Search for the cell housing the specified text and yield its [X, Y] center coordinate. 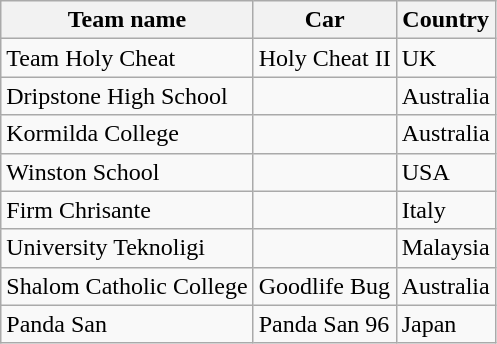
Team Holy Cheat [127, 58]
Kormilda College [127, 134]
Panda San 96 [324, 324]
Car [324, 20]
Team name [127, 20]
Italy [446, 210]
USA [446, 172]
Winston School [127, 172]
Goodlife Bug [324, 286]
Dripstone High School [127, 96]
Shalom Catholic College [127, 286]
Panda San [127, 324]
Country [446, 20]
Holy Cheat II [324, 58]
Firm Chrisante [127, 210]
UK [446, 58]
University Teknoligi [127, 248]
Japan [446, 324]
Malaysia [446, 248]
